Find where the given text appears and provide that cell's center as [X, Y] coordinate. 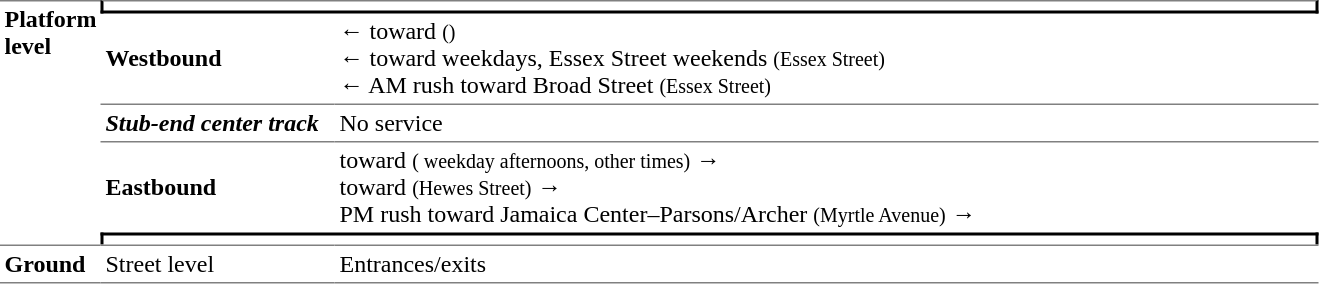
← toward ()← toward weekdays, Essex Street weekends (Essex Street)← AM rush toward Broad Street (Essex Street) [827, 59]
Westbound [218, 59]
Entrances/exits [827, 264]
toward ( weekday afternoons, other times) → toward (Hewes Street) → PM rush toward Jamaica Center–Parsons/Archer (Myrtle Avenue) → [827, 187]
Stub-end center track [218, 123]
No service [827, 123]
Street level [218, 264]
Platform level [50, 122]
Eastbound [218, 187]
Ground [50, 264]
